Identify which cell holds the provided text, then report its (x, y) central coordinate. 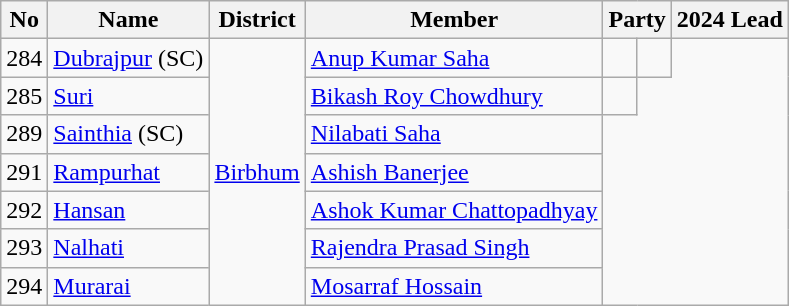
284 (24, 58)
Nilabati Saha (454, 134)
291 (24, 172)
Ashish Banerjee (454, 172)
No (24, 20)
Murarai (128, 286)
Dubrajpur (SC) (128, 58)
District (257, 20)
Hansan (128, 210)
289 (24, 134)
Ashok Kumar Chattopadhyay (454, 210)
Name (128, 20)
Birbhum (257, 172)
Suri (128, 96)
Rampurhat (128, 172)
Member (454, 20)
285 (24, 96)
Rajendra Prasad Singh (454, 248)
Sainthia (SC) (128, 134)
Mosarraf Hossain (454, 286)
294 (24, 286)
2024 Lead (730, 20)
293 (24, 248)
Party (637, 20)
Bikash Roy Chowdhury (454, 96)
Anup Kumar Saha (454, 58)
Nalhati (128, 248)
292 (24, 210)
